For the text-containing cell, return its midpoint in (X, Y) coordinate format. 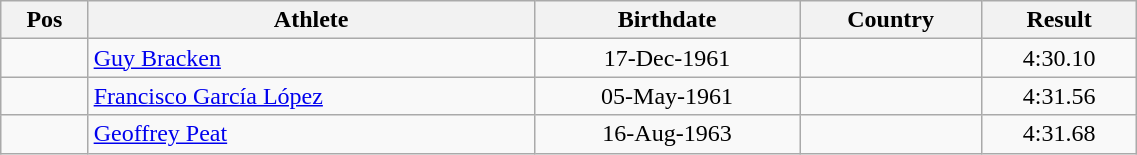
05-May-1961 (667, 96)
16-Aug-1963 (667, 134)
Pos (44, 20)
Guy Bracken (311, 58)
4:30.10 (1059, 58)
4:31.68 (1059, 134)
Francisco García López (311, 96)
Athlete (311, 20)
Country (890, 20)
4:31.56 (1059, 96)
Result (1059, 20)
17-Dec-1961 (667, 58)
Birthdate (667, 20)
Geoffrey Peat (311, 134)
